Search for the cell housing the specified text and yield its [x, y] center coordinate. 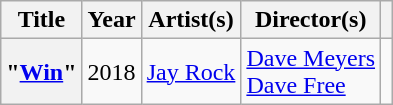
Jay Rock [191, 72]
Title [42, 20]
"Win" [42, 72]
2018 [112, 72]
Artist(s) [191, 20]
Year [112, 20]
Dave MeyersDave Free [311, 72]
Director(s) [311, 20]
